Provide the [X, Y] coordinate of the cell's center where the given text is located.  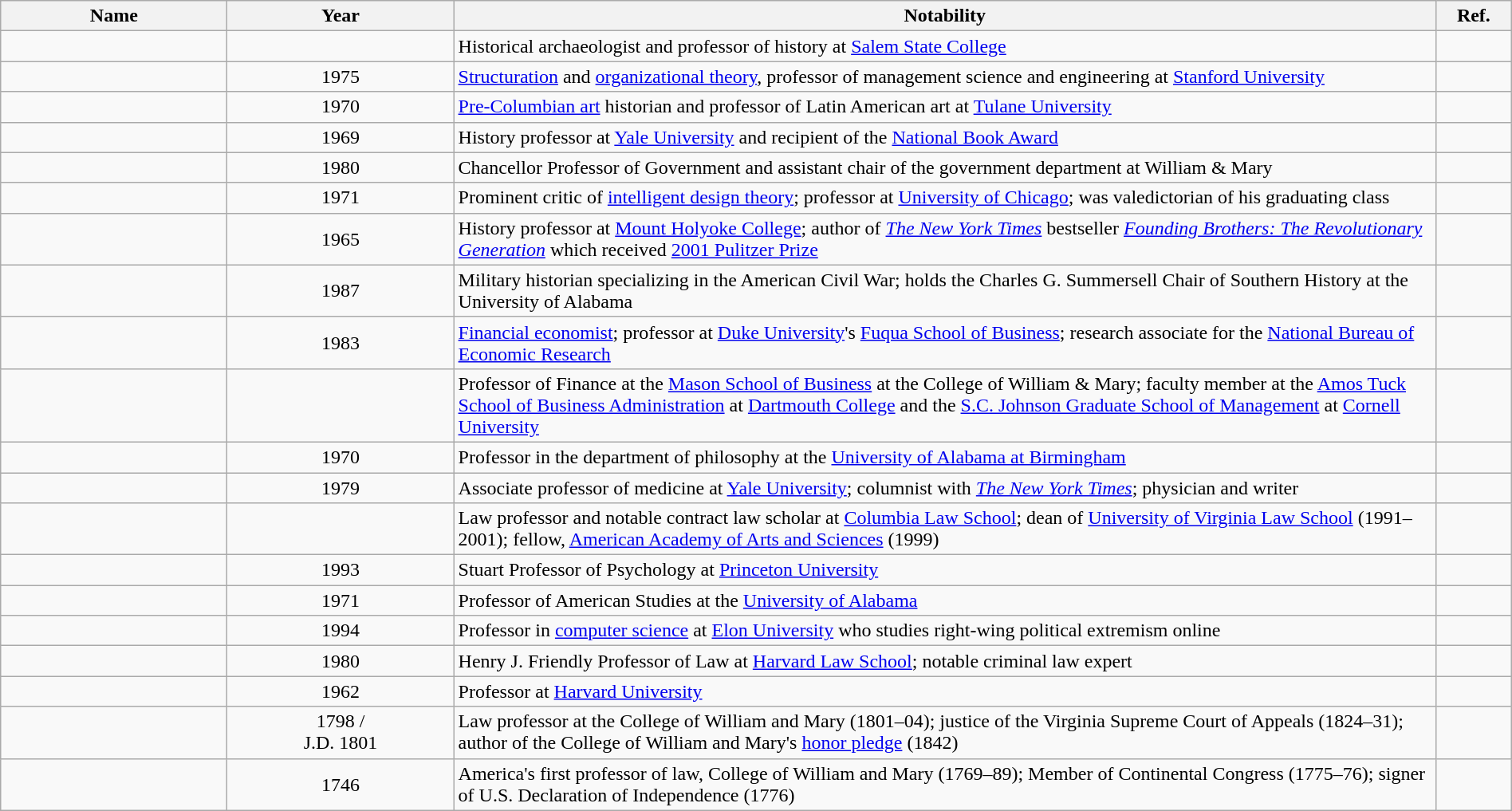
Professor in computer science at Elon University who studies right-wing political extremism online [944, 631]
Notability [944, 16]
Stuart Professor of Psychology at Princeton University [944, 570]
Pre-Columbian art historian and professor of Latin American art at Tulane University [944, 107]
1987 [341, 290]
Professor in the department of philosophy at the University of Alabama at Birmingham [944, 457]
1994 [341, 631]
1979 [341, 487]
1983 [341, 343]
Military historian specializing in the American Civil War; holds the Charles G. Summersell Chair of Southern History at the University of Alabama [944, 290]
1746 [341, 785]
Professor at Harvard University [944, 691]
1965 [341, 239]
Historical archaeologist and professor of history at Salem State College [944, 46]
Chancellor Professor of Government and assistant chair of the government department at William & Mary [944, 167]
1962 [341, 691]
1993 [341, 570]
History professor at Yale University and recipient of the National Book Award [944, 137]
Financial economist; professor at Duke University's Fuqua School of Business; research associate for the National Bureau of Economic Research [944, 343]
1798 /J.D. 1801 [341, 732]
Year [341, 16]
1969 [341, 137]
Ref. [1474, 16]
Henry J. Friendly Professor of Law at Harvard Law School; notable criminal law expert [944, 661]
Structuration and organizational theory, professor of management science and engineering at Stanford University [944, 77]
Name [114, 16]
1975 [341, 77]
Associate professor of medicine at Yale University; columnist with The New York Times; physician and writer [944, 487]
Professor of American Studies at the University of Alabama [944, 600]
Prominent critic of intelligent design theory; professor at University of Chicago; was valedictorian of his graduating class [944, 198]
